Extract the [X, Y] coordinate from the center of the cell holding the provided text.  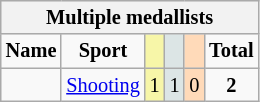
0 [194, 85]
Multiple medallists [130, 17]
Total [231, 51]
2 [231, 85]
Sport [102, 51]
Name [32, 51]
Shooting [102, 85]
